Extract the (X, Y) coordinate from the center of the cell holding the provided text.  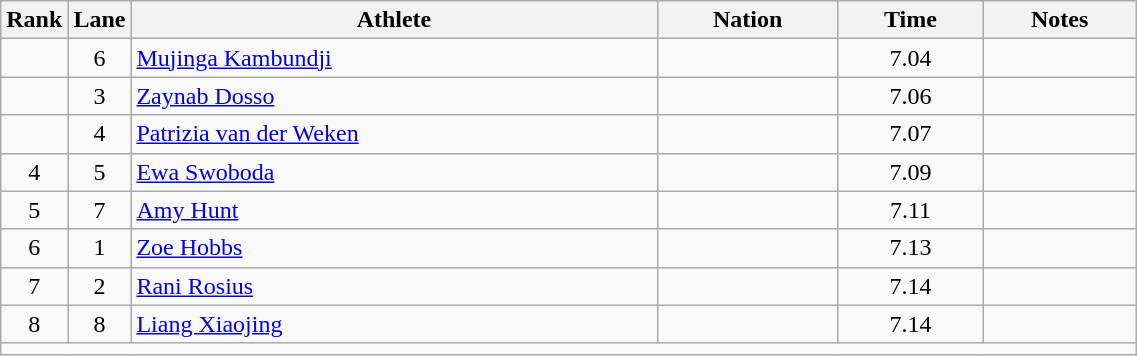
7.13 (910, 248)
7.09 (910, 172)
1 (100, 248)
7.11 (910, 210)
Notes (1060, 20)
Rank (34, 20)
Rani Rosius (394, 286)
Zoe Hobbs (394, 248)
7.06 (910, 96)
2 (100, 286)
Mujinga Kambundji (394, 58)
3 (100, 96)
Time (910, 20)
Nation (748, 20)
Patrizia van der Weken (394, 134)
Ewa Swoboda (394, 172)
7.04 (910, 58)
Zaynab Dosso (394, 96)
Lane (100, 20)
7.07 (910, 134)
Amy Hunt (394, 210)
Athlete (394, 20)
Liang Xiaojing (394, 324)
